For the text-containing cell, return its midpoint in [x, y] coordinate format. 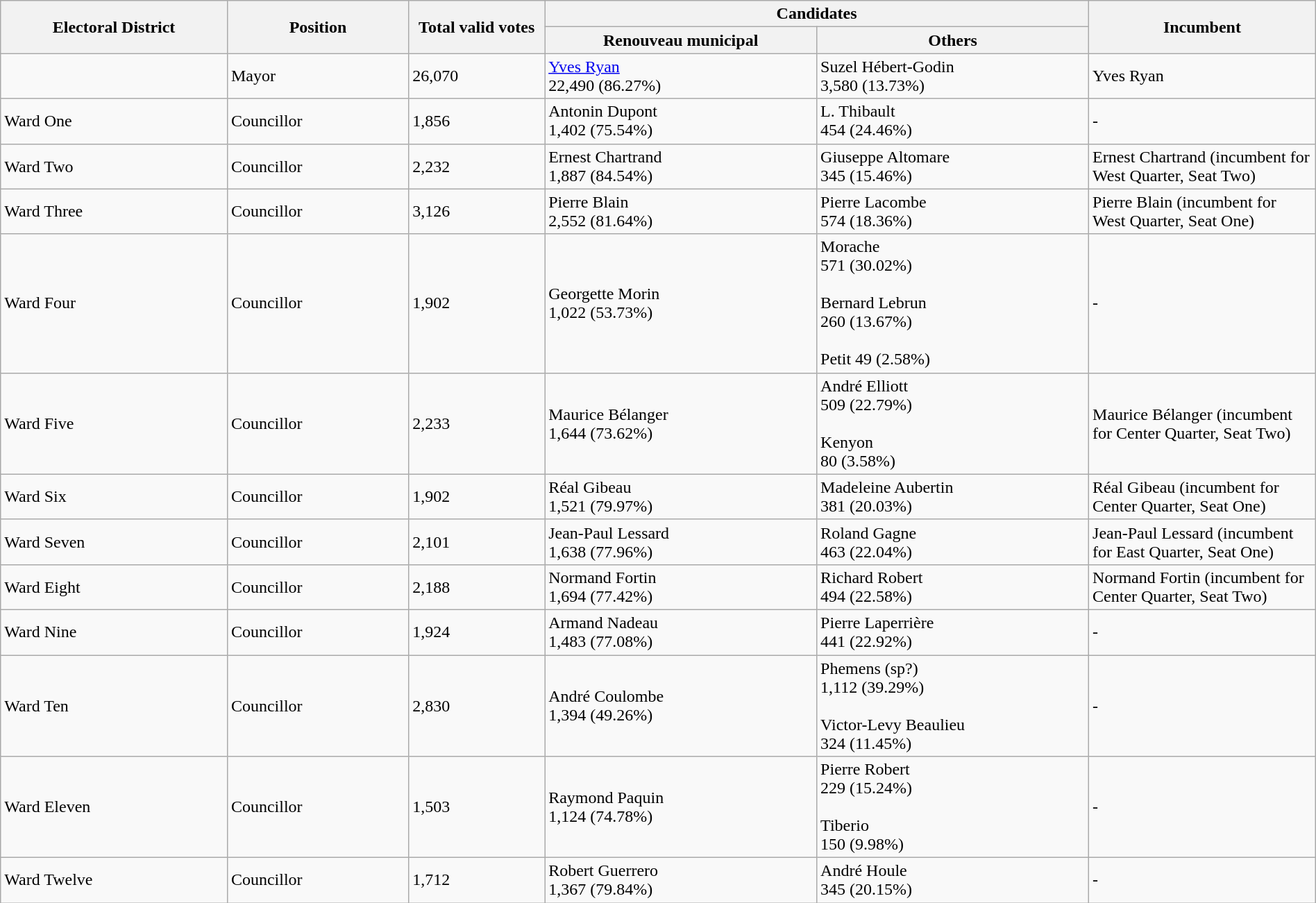
Total valid votes [477, 27]
Richard Robert494 (22.58%) [953, 587]
Candidates [817, 14]
Incumbent [1202, 27]
2,233 [477, 423]
Position [318, 27]
Suzel Hébert-Godin3,580 (13.73%) [953, 76]
Pierre Laperrière441 (22.92%) [953, 632]
Ward Three [114, 211]
Raymond Paquin1,124 (74.78%) [681, 807]
1,503 [477, 807]
Georgette Morin1,022 (53.73%) [681, 303]
Ernest Chartrand (incumbent for West Quarter, Seat Two) [1202, 167]
Ward Twelve [114, 880]
Giuseppe Altomare345 (15.46%) [953, 167]
Ward Six [114, 497]
Phemens (sp?)1,112 (39.29%)Victor-Levy Beaulieu324 (11.45%) [953, 706]
Electoral District [114, 27]
2,188 [477, 587]
Réal Gibeau (incumbent for Center Quarter, Seat One) [1202, 497]
Morache571 (30.02%)Bernard Lebrun260 (13.67%)Petit 49 (2.58%) [953, 303]
Pierre Blain (incumbent for West Quarter, Seat One) [1202, 211]
Armand Nadeau1,483 (77.08%) [681, 632]
Réal Gibeau1,521 (79.97%) [681, 497]
Robert Guerrero1,367 (79.84%) [681, 880]
Yves Ryan 22,490 (86.27%) [681, 76]
Jean-Paul Lessard (incumbent for East Quarter, Seat One) [1202, 541]
Ward Seven [114, 541]
Mayor [318, 76]
L. Thibault454 (24.46%) [953, 121]
3,126 [477, 211]
1,856 [477, 121]
Maurice Bélanger1,644 (73.62%) [681, 423]
Ward Nine [114, 632]
Ward Two [114, 167]
Pierre Blain2,552 (81.64%) [681, 211]
Pierre Robert229 (15.24%)Tiberio150 (9.98%) [953, 807]
Madeleine Aubertin381 (20.03%) [953, 497]
Yves Ryan [1202, 76]
Roland Gagne463 (22.04%) [953, 541]
Ward One [114, 121]
1,924 [477, 632]
Antonin Dupont1,402 (75.54%) [681, 121]
Ward Five [114, 423]
Ward Eleven [114, 807]
2,830 [477, 706]
Ward Eight [114, 587]
Renouveau municipal [681, 40]
Ward Ten [114, 706]
Others [953, 40]
1,712 [477, 880]
Maurice Bélanger (incumbent for Center Quarter, Seat Two) [1202, 423]
Normand Fortin (incumbent for Center Quarter, Seat Two) [1202, 587]
André Houle345 (20.15%) [953, 880]
2,232 [477, 167]
André Coulombe1,394 (49.26%) [681, 706]
26,070 [477, 76]
Pierre Lacombe574 (18.36%) [953, 211]
André Elliott509 (22.79%)Kenyon80 (3.58%) [953, 423]
Ward Four [114, 303]
Jean-Paul Lessard1,638 (77.96%) [681, 541]
Ernest Chartrand1,887 (84.54%) [681, 167]
2,101 [477, 541]
Normand Fortin1,694 (77.42%) [681, 587]
